Find where the given text appears and provide that cell's center as (X, Y) coordinate. 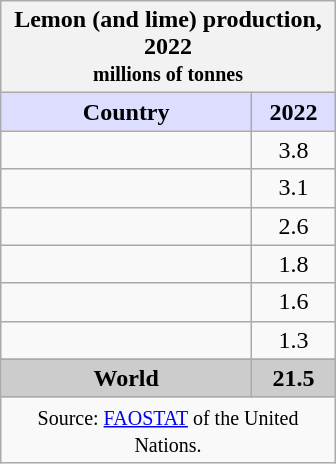
3.8 (294, 150)
1.3 (294, 340)
World (126, 378)
1.6 (294, 302)
2022 (294, 112)
1.8 (294, 264)
Lemon (and lime) production, 2022millions of tonnes (168, 47)
Country (126, 112)
Source: FAOSTAT of the United Nations. (168, 430)
3.1 (294, 188)
21.5 (294, 378)
2.6 (294, 226)
